Detect which cell encompasses the target text, then output its (x, y) center coordinate. 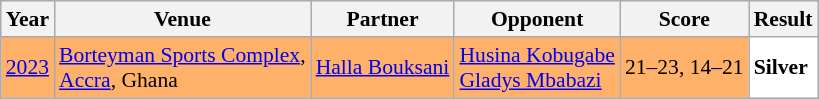
Year (28, 19)
Score (684, 19)
2023 (28, 68)
Halla Bouksani (383, 68)
Silver (784, 68)
Partner (383, 19)
21–23, 14–21 (684, 68)
Borteyman Sports Complex,Accra, Ghana (182, 68)
Husina Kobugabe Gladys Mbabazi (536, 68)
Venue (182, 19)
Result (784, 19)
Opponent (536, 19)
